Pinpoint the cell where the given text exists, returning its (x, y) midpoint coordinate. 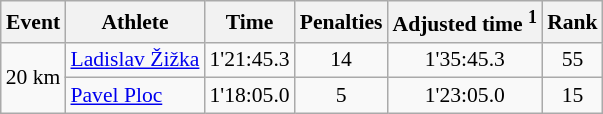
55 (572, 60)
Event (34, 22)
Rank (572, 22)
1'35:45.3 (466, 60)
Pavel Ploc (134, 96)
Athlete (134, 22)
14 (342, 60)
Adjusted time 1 (466, 22)
Penalties (342, 22)
15 (572, 96)
Ladislav Žižka (134, 60)
1'23:05.0 (466, 96)
20 km (34, 78)
Time (249, 22)
1'18:05.0 (249, 96)
5 (342, 96)
1'21:45.3 (249, 60)
